Return (X, Y) of the center of cell containing provided text 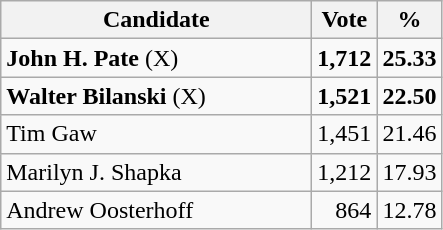
Andrew Oosterhoff (156, 210)
21.46 (410, 134)
1,712 (344, 58)
1,521 (344, 96)
1,451 (344, 134)
25.33 (410, 58)
864 (344, 210)
% (410, 20)
22.50 (410, 96)
Marilyn J. Shapka (156, 172)
John H. Pate (X) (156, 58)
Walter Bilanski (X) (156, 96)
Tim Gaw (156, 134)
Candidate (156, 20)
17.93 (410, 172)
Vote (344, 20)
1,212 (344, 172)
12.78 (410, 210)
